Capture the cell that displays the provided text and extract its (X, Y) central coordinate. 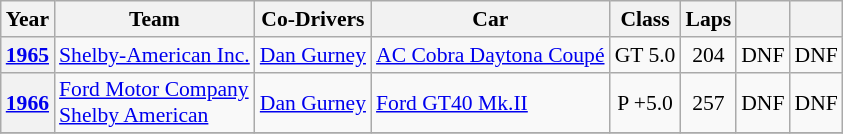
Laps (708, 19)
Ford GT40 Mk.II (490, 102)
GT 5.0 (646, 55)
AC Cobra Daytona Coupé (490, 55)
Year (28, 19)
Co-Drivers (313, 19)
1966 (28, 102)
Shelby-American Inc. (154, 55)
257 (708, 102)
Class (646, 19)
Team (154, 19)
Ford Motor Company Shelby American (154, 102)
Car (490, 19)
204 (708, 55)
P +5.0 (646, 102)
1965 (28, 55)
